Return (X, Y) of the center of cell containing provided text 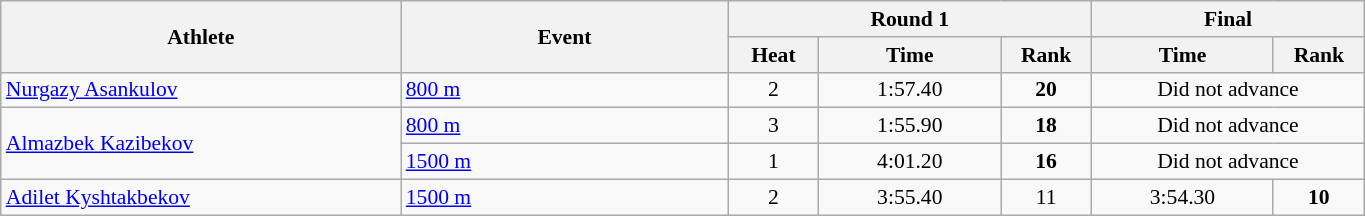
10 (1318, 197)
4:01.20 (910, 162)
3:55.40 (910, 197)
1:55.90 (910, 126)
Almazbek Kazibekov (201, 144)
1 (774, 162)
Final (1228, 19)
3:54.30 (1183, 197)
Event (564, 36)
20 (1046, 90)
18 (1046, 126)
Nurgazy Asankulov (201, 90)
Heat (774, 55)
Athlete (201, 36)
Round 1 (910, 19)
1:57.40 (910, 90)
3 (774, 126)
16 (1046, 162)
Adilet Kyshtakbekov (201, 197)
11 (1046, 197)
